Capture the cell that displays the provided text and extract its (X, Y) central coordinate. 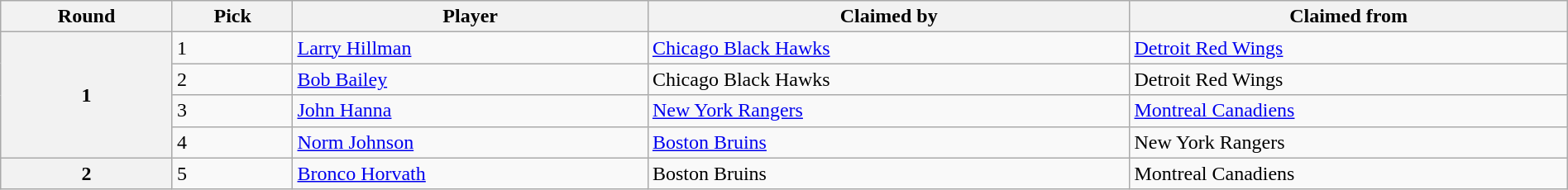
Larry Hillman (470, 48)
Player (470, 17)
Round (87, 17)
Claimed from (1348, 17)
Pick (232, 17)
Bronco Horvath (470, 173)
John Hanna (470, 111)
Norm Johnson (470, 142)
Claimed by (888, 17)
3 (232, 111)
Bob Bailey (470, 79)
5 (232, 173)
4 (232, 142)
